Detect which cell encompasses the target text, then output its (X, Y) center coordinate. 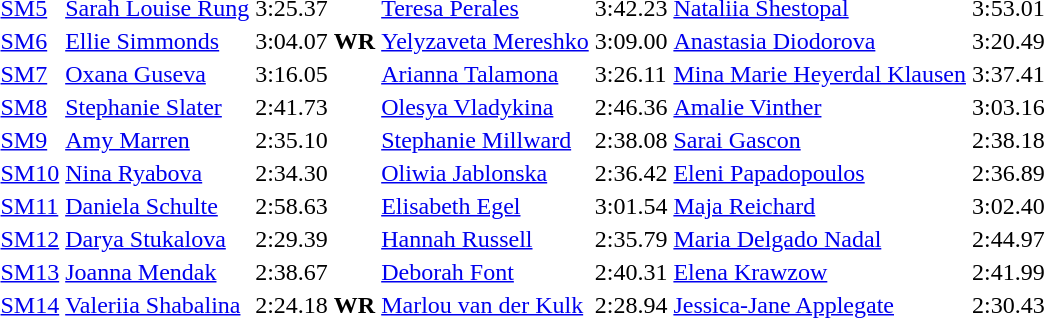
Oxana Guseva (158, 74)
Stephanie Millward (486, 140)
Oliwia Jablonska (486, 173)
2:38.08 (631, 140)
Deborah Font (486, 272)
Stephanie Slater (158, 107)
2:35.10 (316, 140)
Ellie Simmonds (158, 41)
3:04.07 WR (316, 41)
2:46.36 (631, 107)
Joanna Mendak (158, 272)
Maria Delgado Nadal (820, 239)
2:36.42 (631, 173)
2:41.73 (316, 107)
Anastasia Diodorova (820, 41)
Maja Reichard (820, 206)
Hannah Russell (486, 239)
3:26.11 (631, 74)
Amy Marren (158, 140)
Sarai Gascon (820, 140)
Nina Ryabova (158, 173)
2:29.39 (316, 239)
2:38.67 (316, 272)
2:58.63 (316, 206)
3:01.54 (631, 206)
Olesya Vladykina (486, 107)
3:09.00 (631, 41)
2:40.31 (631, 272)
Daniela Schulte (158, 206)
2:35.79 (631, 239)
Elisabeth Egel (486, 206)
Yelyzaveta Mereshko (486, 41)
3:16.05 (316, 74)
Mina Marie Heyerdal Klausen (820, 74)
Eleni Papadopoulos (820, 173)
2:34.30 (316, 173)
Amalie Vinther (820, 107)
Arianna Talamona (486, 74)
Darya Stukalova (158, 239)
Elena Krawzow (820, 272)
